Find where the given text appears and provide that cell's center as [X, Y] coordinate. 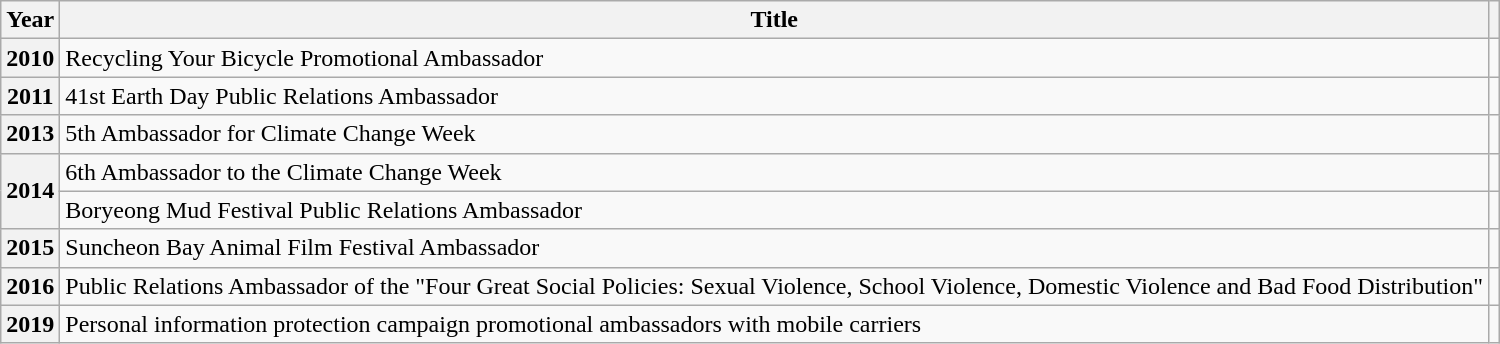
2019 [30, 324]
41st Earth Day Public Relations Ambassador [774, 96]
2013 [30, 134]
Title [774, 20]
Year [30, 20]
2014 [30, 191]
Public Relations Ambassador of the "Four Great Social Policies: Sexual Violence, School Violence, Domestic Violence and Bad Food Distribution" [774, 286]
5th Ambassador for Climate Change Week [774, 134]
2016 [30, 286]
6th Ambassador to the Climate Change Week [774, 172]
Recycling Your Bicycle Promotional Ambassador [774, 58]
2011 [30, 96]
2010 [30, 58]
Suncheon Bay Animal Film Festival Ambassador [774, 248]
Boryeong Mud Festival Public Relations Ambassador [774, 210]
2015 [30, 248]
Personal information protection campaign promotional ambassadors with mobile carriers [774, 324]
